Identify which cell holds the provided text, then report its (X, Y) central coordinate. 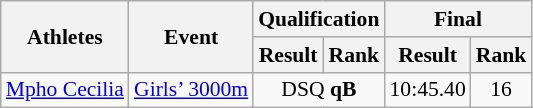
Qualification (318, 19)
Final (458, 19)
DSQ qB (318, 90)
Girls’ 3000m (191, 90)
16 (502, 90)
Athletes (65, 36)
10:45.40 (427, 90)
Event (191, 36)
Mpho Cecilia (65, 90)
